Provide the [X, Y] coordinate of the cell's center where the given text is located.  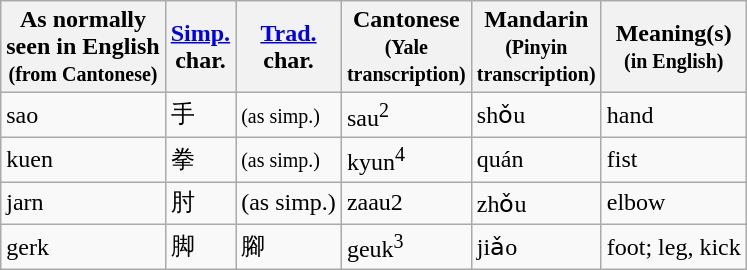
Cantonese (Yaletranscription) [406, 47]
hand [674, 116]
quán [536, 160]
手 [200, 116]
Simp.char. [200, 47]
zaau2 [406, 204]
脚 [200, 246]
拳 [200, 160]
shǒu [536, 116]
Meaning(s) (in English) [674, 47]
jiǎo [536, 246]
gerk [83, 246]
腳 [289, 246]
sao [83, 116]
foot; leg, kick [674, 246]
sau2 [406, 116]
zhǒu [536, 204]
kyun4 [406, 160]
As normallyseen in English(from Cantonese) [83, 47]
jarn [83, 204]
Mandarin (Pinyintranscription) [536, 47]
肘 [200, 204]
geuk3 [406, 246]
kuen [83, 160]
elbow [674, 204]
Trad.char. [289, 47]
fist [674, 160]
